Search for the cell housing the specified text and yield its [X, Y] center coordinate. 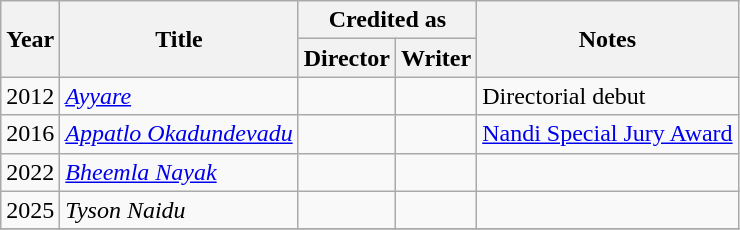
Appatlo Okadundevadu [179, 134]
Directorial debut [608, 96]
Nandi Special Jury Award [608, 134]
Credited as [387, 20]
2012 [30, 96]
2025 [30, 210]
Writer [436, 58]
Ayyare [179, 96]
Title [179, 39]
Director [346, 58]
Tyson Naidu [179, 210]
2022 [30, 172]
Notes [608, 39]
Year [30, 39]
Bheemla Nayak [179, 172]
2016 [30, 134]
